Find where the given text appears and provide that cell's center as (x, y) coordinate. 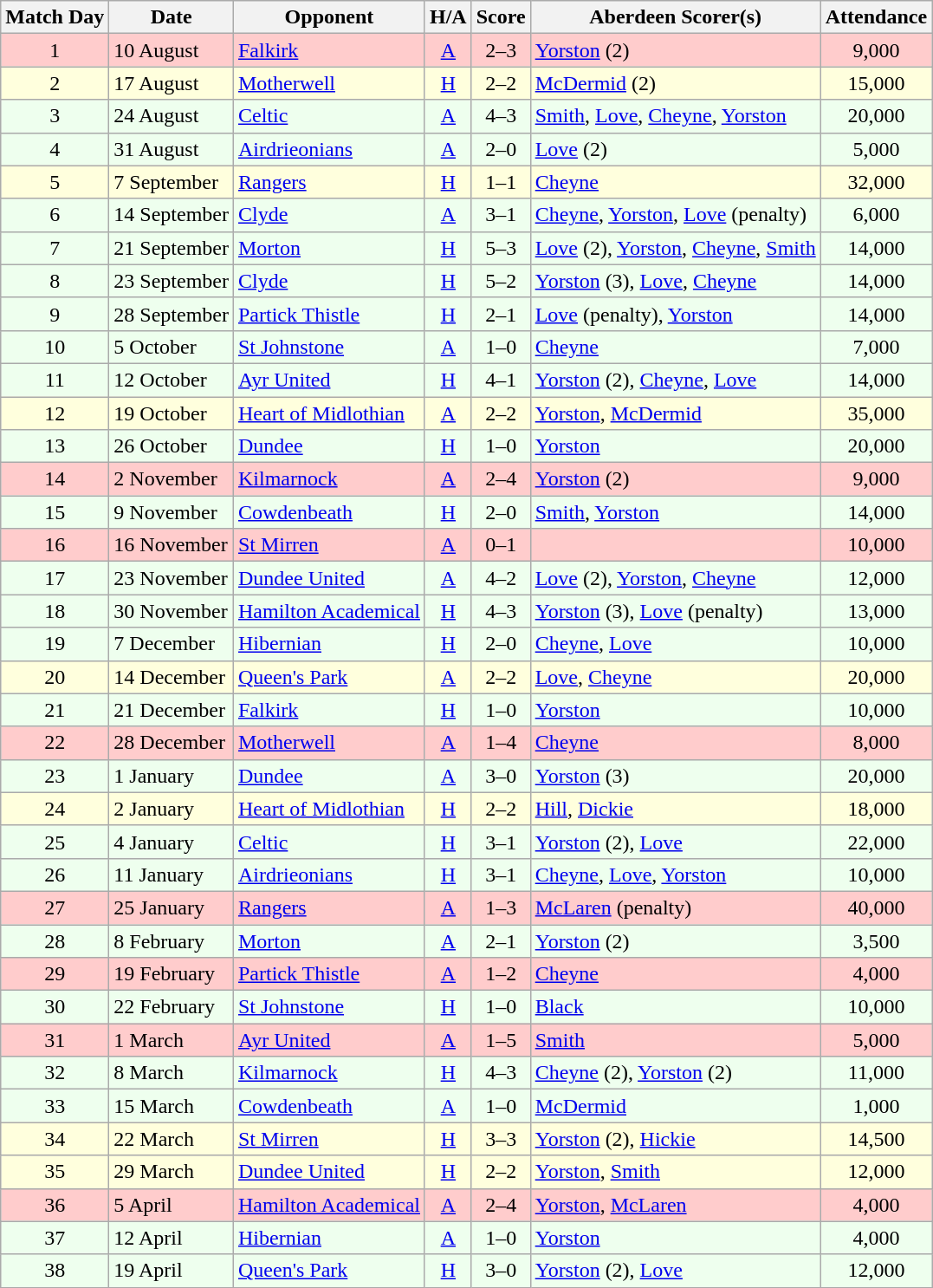
12 October (172, 380)
Date (172, 17)
3–3 (501, 1139)
Love, Cheyne (676, 677)
Aberdeen Scorer(s) (676, 17)
2 January (172, 809)
24 (55, 809)
6 (55, 215)
8 (55, 281)
14 September (172, 215)
Smith (676, 1040)
28 September (172, 314)
5 April (172, 1205)
1–2 (501, 974)
13,000 (876, 611)
2 November (172, 479)
Love (2), Yorston, Cheyne (676, 578)
37 (55, 1238)
10 August (172, 50)
1 January (172, 776)
Smith, Love, Cheyne, Yorston (676, 116)
34 (55, 1139)
7 September (172, 182)
7 (55, 248)
H/A (448, 17)
14 December (172, 677)
29 (55, 974)
Cheyne, Love (676, 644)
Cheyne, Love, Yorston (676, 875)
Black (676, 1007)
17 August (172, 83)
18,000 (876, 809)
11 January (172, 875)
24 August (172, 116)
19 February (172, 974)
17 (55, 578)
28 (55, 940)
1 March (172, 1040)
30 (55, 1007)
McDermid (2) (676, 83)
Love (2), Yorston, Cheyne, Smith (676, 248)
7 December (172, 644)
Match Day (55, 17)
35 (55, 1172)
31 (55, 1040)
4 (55, 149)
12 (55, 413)
31 August (172, 149)
25 (55, 842)
8 March (172, 1073)
Yorston (2), Hickie (676, 1139)
Yorston (3), Love (penalty) (676, 611)
23 September (172, 281)
Hill, Dickie (676, 809)
1–4 (501, 743)
5 (55, 182)
16 (55, 545)
20 (55, 677)
Yorston, Smith (676, 1172)
10 (55, 347)
15 March (172, 1106)
14,500 (876, 1139)
3,500 (876, 940)
19 (55, 644)
22 (55, 743)
McLaren (penalty) (676, 907)
Opponent (329, 17)
11,000 (876, 1073)
Yorston (3) (676, 776)
12 April (172, 1238)
6,000 (876, 215)
38 (55, 1271)
Yorston, McLaren (676, 1205)
13 (55, 446)
14 (55, 479)
4 January (172, 842)
40,000 (876, 907)
30 November (172, 611)
Yorston (2), Cheyne, Love (676, 380)
8,000 (876, 743)
Yorston, McDermid (676, 413)
23 November (172, 578)
2 (55, 83)
1,000 (876, 1106)
26 October (172, 446)
Attendance (876, 17)
Smith, Yorston (676, 512)
5–3 (501, 248)
36 (55, 1205)
5–2 (501, 281)
3 (55, 116)
21 December (172, 710)
19 October (172, 413)
Yorston (3), Love, Cheyne (676, 281)
21 (55, 710)
1–5 (501, 1040)
McDermid (676, 1106)
16 November (172, 545)
11 (55, 380)
1 (55, 50)
22,000 (876, 842)
35,000 (876, 413)
Love (2) (676, 149)
0–1 (501, 545)
1–1 (501, 182)
15 (55, 512)
15,000 (876, 83)
28 December (172, 743)
27 (55, 907)
2–3 (501, 50)
18 (55, 611)
Cheyne (2), Yorston (2) (676, 1073)
1–3 (501, 907)
8 February (172, 940)
19 April (172, 1271)
4–2 (501, 578)
7,000 (876, 347)
32 (55, 1073)
Love (penalty), Yorston (676, 314)
32,000 (876, 182)
9 (55, 314)
22 February (172, 1007)
5 October (172, 347)
21 September (172, 248)
Cheyne, Yorston, Love (penalty) (676, 215)
26 (55, 875)
29 March (172, 1172)
9 November (172, 512)
4–1 (501, 380)
33 (55, 1106)
23 (55, 776)
Score (501, 17)
25 January (172, 907)
22 March (172, 1139)
